From the cell containing the given text, extract its center point as [x, y] coordinate. 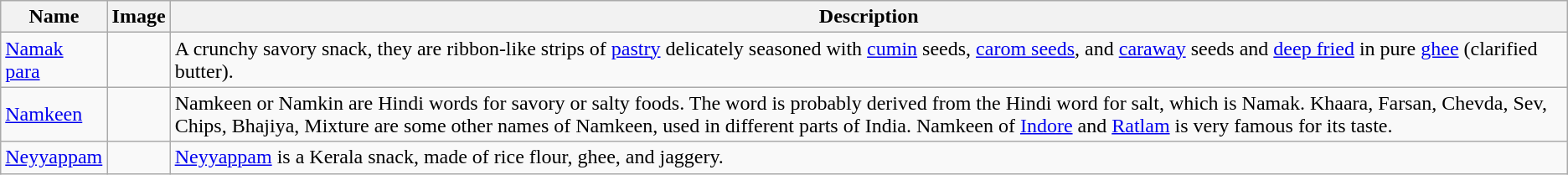
Neyyappam [54, 157]
Name [54, 17]
Description [869, 17]
Namkeen [54, 114]
Image [139, 17]
Neyyappam is a Kerala snack, made of rice flour, ghee, and jaggery. [869, 157]
Namak para [54, 60]
